Pinpoint the cell where the given text exists, returning its [x, y] midpoint coordinate. 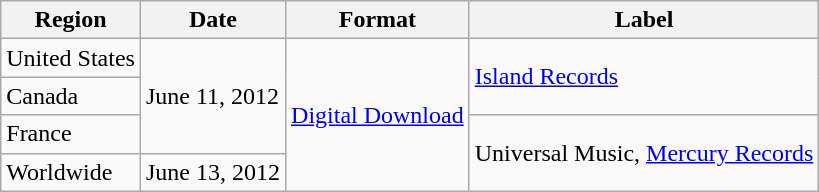
Format [378, 20]
Canada [71, 96]
Universal Music, Mercury Records [644, 153]
Label [644, 20]
Digital Download [378, 115]
June 11, 2012 [212, 96]
United States [71, 58]
France [71, 134]
June 13, 2012 [212, 172]
Date [212, 20]
Region [71, 20]
Island Records [644, 77]
Worldwide [71, 172]
